Scan for the cell matching the given text and deliver its (x, y) coordinate at center. 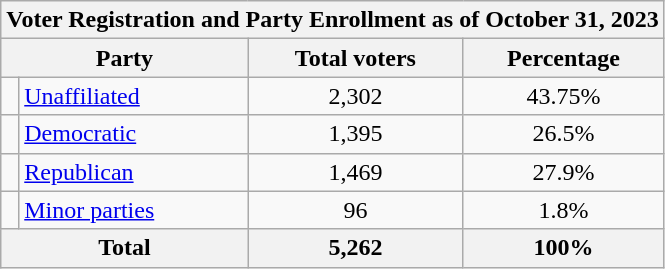
Republican (134, 172)
Total voters (356, 58)
5,262 (356, 248)
Unaffiliated (134, 96)
Percentage (564, 58)
Minor parties (134, 210)
96 (356, 210)
1.8% (564, 210)
1,469 (356, 172)
Total (124, 248)
1,395 (356, 134)
100% (564, 248)
2,302 (356, 96)
Party (124, 58)
Democratic (134, 134)
43.75% (564, 96)
26.5% (564, 134)
27.9% (564, 172)
Voter Registration and Party Enrollment as of October 31, 2023 (332, 20)
